Output the (x, y) coordinate of the center of the cell containing the given text.  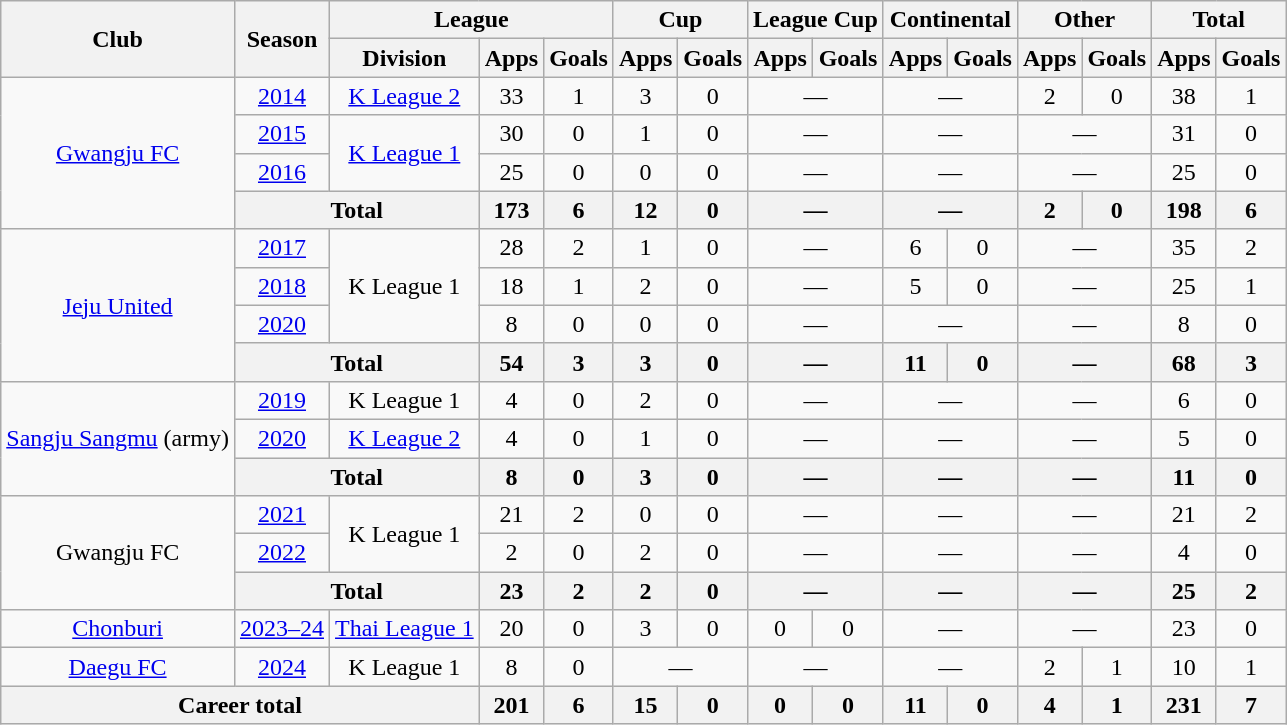
33 (511, 96)
2022 (282, 553)
15 (645, 705)
54 (511, 362)
Other (1084, 20)
2024 (282, 667)
Season (282, 39)
31 (1184, 134)
2018 (282, 286)
League (472, 20)
Division (405, 58)
League Cup (816, 20)
2014 (282, 96)
35 (1184, 248)
173 (511, 210)
12 (645, 210)
2015 (282, 134)
30 (511, 134)
2017 (282, 248)
20 (511, 629)
68 (1184, 362)
Cup (680, 20)
10 (1184, 667)
Continental (950, 20)
28 (511, 248)
198 (1184, 210)
2023–24 (282, 629)
Sangju Sangmu (army) (118, 438)
Jeju United (118, 305)
2016 (282, 172)
2019 (282, 400)
7 (1251, 705)
18 (511, 286)
231 (1184, 705)
201 (511, 705)
Career total (240, 705)
Thai League 1 (405, 629)
Club (118, 39)
38 (1184, 96)
Chonburi (118, 629)
2021 (282, 515)
Daegu FC (118, 667)
